Determine the (x, y) coordinate at the center of the cell enclosing the given text.  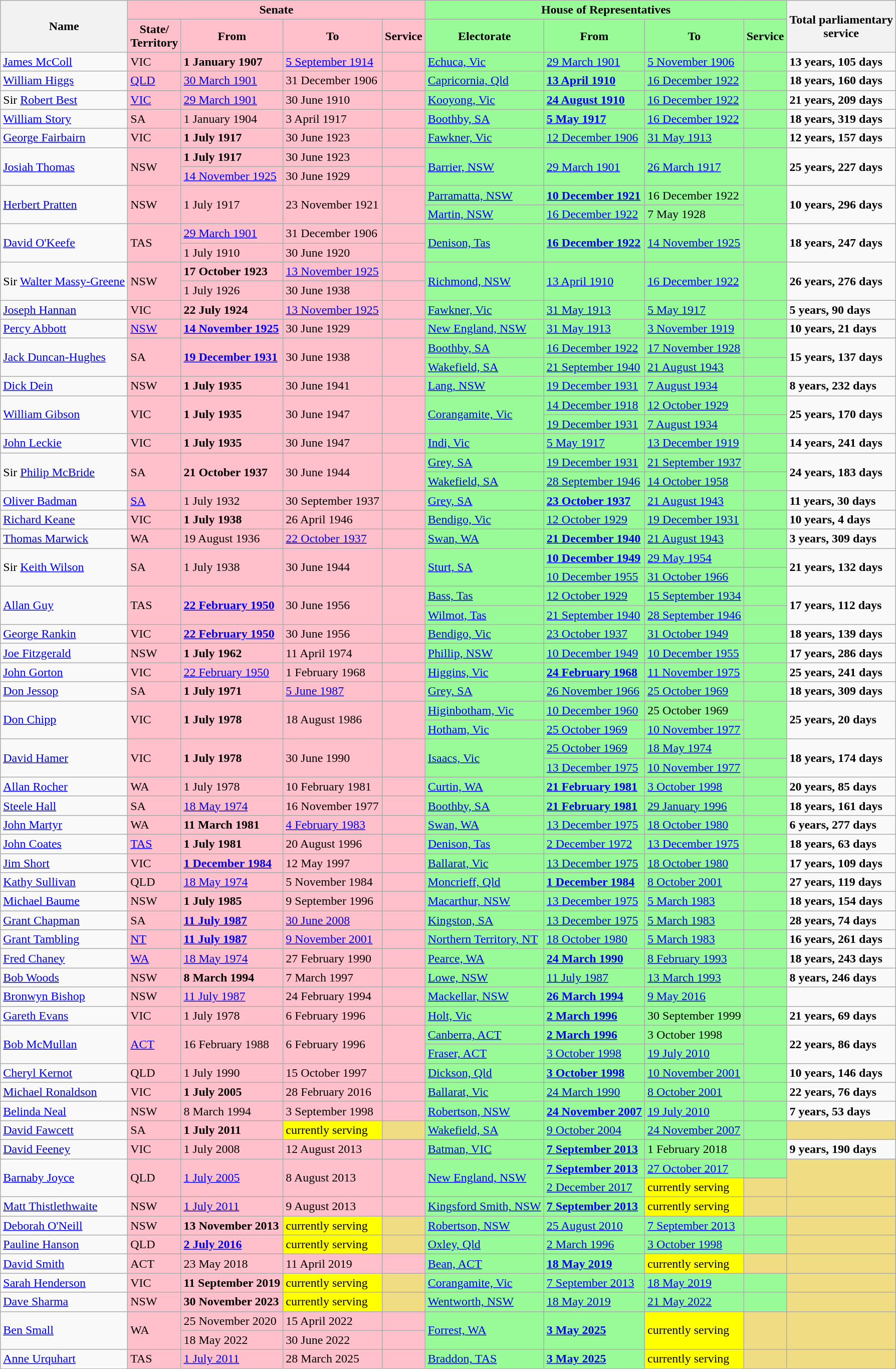
27 years, 119 days (841, 882)
21 December 1940 (594, 538)
23 November 1921 (333, 205)
1 July 2008 (232, 1149)
Bob McMullan (64, 1044)
22 July 1924 (232, 310)
Allan Guy (64, 606)
Gareth Evans (64, 1016)
9 September 1996 (333, 901)
30 June 1910 (333, 100)
18 years, 319 days (841, 119)
Isaacs, Vic (484, 758)
18 years, 243 days (841, 958)
29 January 1996 (695, 806)
25 November 2020 (232, 1321)
7 years, 53 days (841, 1111)
11 November 1975 (695, 672)
21 years, 132 days (841, 567)
13 December 1919 (695, 443)
Grant Chapman (64, 920)
10 February 1981 (333, 787)
17 years, 109 days (841, 863)
NT (154, 939)
State/Territory (154, 36)
13 November 2013 (232, 1226)
30 September 1999 (695, 1016)
Allan Rocher (64, 787)
16 November 1977 (333, 806)
1 July 1990 (232, 1073)
11 years, 30 days (841, 500)
19 August 1936 (232, 538)
Indi, Vic (484, 443)
Mackellar, NSW (484, 997)
1 July 1932 (232, 500)
Sir Walter Massy-Greene (64, 281)
Macarthur, NSW (484, 901)
12 December 1906 (594, 138)
17 November 1928 (695, 348)
Grant Tambling (64, 939)
Braddon, TAS (484, 1359)
Richmond, NSW (484, 281)
1 July 1910 (232, 252)
27 February 1990 (333, 958)
Batman, VIC (484, 1149)
30 March 1901 (232, 81)
Fraser, ACT (484, 1054)
22 October 1937 (333, 538)
Thomas Marwick (64, 538)
24 years, 183 days (841, 472)
Holt, Vic (484, 1016)
Dick Dein (64, 386)
26 years, 276 days (841, 281)
Deborah O'Neill (64, 1226)
9 August 2013 (333, 1207)
30 June 1920 (333, 252)
13 March 1993 (695, 977)
Echuca, Vic (484, 62)
18 May 2022 (232, 1340)
5 September 1914 (333, 62)
Total parliamentary service (841, 26)
Jim Short (64, 863)
12 August 2013 (333, 1149)
18 years, 174 days (841, 758)
Higgins, Vic (484, 672)
3 November 1919 (695, 329)
Percy Abbott (64, 329)
17 years, 112 days (841, 606)
26 March 1994 (594, 997)
Barrier, NSW (484, 166)
13 years, 105 days (841, 62)
28 March 2025 (333, 1359)
14 years, 241 days (841, 443)
26 March 1917 (695, 166)
10 years, 21 days (841, 329)
10 years, 4 days (841, 519)
11 September 2019 (232, 1283)
George Rankin (64, 634)
2 December 2017 (594, 1188)
Kooyong, Vic (484, 100)
David Fawcett (64, 1130)
Joe Fitzgerald (64, 653)
10 years, 146 days (841, 1073)
David Smith (64, 1264)
Richard Keane (64, 519)
15 April 2022 (333, 1321)
30 September 1937 (333, 500)
30 June 2022 (333, 1340)
William Story (64, 119)
Jack Duncan-Hughes (64, 357)
James McColl (64, 62)
9 May 2016 (695, 997)
21 October 1937 (232, 472)
23 May 2018 (232, 1264)
18 August 1986 (333, 720)
10 December 1960 (594, 710)
26 November 1966 (594, 691)
David Hamer (64, 758)
5 years, 90 days (841, 310)
House of Representatives (606, 10)
Oliver Badman (64, 500)
Lang, NSW (484, 386)
Sarah Henderson (64, 1283)
8 years, 246 days (841, 977)
18 years, 154 days (841, 901)
18 years, 161 days (841, 806)
2 July 2016 (232, 1245)
John Leckie (64, 443)
Northern Territory, NT (484, 939)
21 September 1937 (695, 462)
3 September 1998 (333, 1111)
18 years, 309 days (841, 691)
Bronwyn Bishop (64, 997)
3 April 1917 (333, 119)
6 years, 277 days (841, 825)
Phillip, NSW (484, 653)
Dave Sharma (64, 1302)
18 years, 247 days (841, 243)
1 July 1981 (232, 844)
Anne Urquhart (64, 1359)
1 February 2018 (695, 1149)
Hotham, Vic (484, 729)
18 years, 160 days (841, 81)
21 May 2022 (695, 1302)
10 December 1921 (594, 195)
Herbert Pratten (64, 205)
David Feeney (64, 1149)
Cheryl Kernot (64, 1073)
Dickson, Qld (484, 1073)
22 years, 76 days (841, 1092)
18 years, 63 days (841, 844)
24 February 1968 (594, 672)
15 October 1997 (333, 1073)
30 November 2023 (232, 1302)
2 December 1972 (594, 844)
3 years, 309 days (841, 538)
Fred Chaney (64, 958)
9 October 2004 (594, 1130)
30 June 1990 (333, 758)
Sir Keith Wilson (64, 567)
Steele Hall (64, 806)
Barnaby Joyce (64, 1178)
1 January 1907 (232, 62)
Belinda Neal (64, 1111)
10 years, 296 days (841, 205)
Parramatta, NSW (484, 195)
Capricornia, Qld (484, 81)
William Gibson (64, 415)
17 October 1923 (232, 272)
Curtin, WA (484, 787)
10 November 2001 (695, 1073)
Sir Philip McBride (64, 472)
Michael Baume (64, 901)
Josiah Thomas (64, 166)
14 December 1918 (594, 405)
Bean, ACT (484, 1264)
25 August 2010 (594, 1226)
16 February 1988 (232, 1044)
David O'Keefe (64, 243)
Don Chipp (64, 720)
1 January 1904 (232, 119)
Pearce, WA (484, 958)
11 March 1981 (232, 825)
11 April 2019 (333, 1264)
12 May 1997 (333, 863)
21 years, 209 days (841, 100)
Matt Thistlethwaite (64, 1207)
1 February 1968 (333, 672)
4 February 1983 (333, 825)
7 May 1928 (695, 214)
Kathy Sullivan (64, 882)
Higinbotham, Vic (484, 710)
Ben Small (64, 1330)
Don Jessop (64, 691)
31 October 1966 (695, 577)
5 June 1987 (333, 691)
John Martyr (64, 825)
Sir Robert Best (64, 100)
Canberra, ACT (484, 1035)
1 July 1926 (232, 291)
25 years, 20 days (841, 720)
Sturt, SA (484, 567)
28 years, 74 days (841, 920)
27 October 2017 (695, 1168)
7 March 1997 (333, 977)
25 years, 227 days (841, 166)
24 August 1910 (594, 100)
Forrest, WA (484, 1330)
20 August 1996 (333, 844)
Electorate (484, 36)
Oxley, Qld (484, 1245)
9 November 2001 (333, 939)
1 July 1985 (232, 901)
Senate (277, 10)
John Gorton (64, 672)
21 years, 69 days (841, 1016)
5 November 1906 (695, 62)
12 years, 157 days (841, 138)
20 years, 85 days (841, 787)
22 years, 86 days (841, 1044)
30 June 2008 (333, 920)
26 April 1946 (333, 519)
25 years, 241 days (841, 672)
8 February 1993 (695, 958)
Bass, Tas (484, 596)
16 years, 261 days (841, 939)
9 years, 190 days (841, 1149)
George Fairbairn (64, 138)
30 June 1941 (333, 386)
Wilmot, Tas (484, 615)
John Coates (64, 844)
Michael Ronaldson (64, 1092)
Joseph Hannan (64, 310)
Lowe, NSW (484, 977)
31 October 1949 (695, 634)
Pauline Hanson (64, 1245)
24 February 1994 (333, 997)
25 years, 170 days (841, 415)
17 years, 286 days (841, 653)
1 July 1962 (232, 653)
1 July 1971 (232, 691)
8 August 2013 (333, 1178)
William Higgs (64, 81)
11 April 1974 (333, 653)
15 September 1934 (695, 596)
5 November 1984 (333, 882)
8 years, 232 days (841, 386)
Kingsford Smith, NSW (484, 1207)
28 February 2016 (333, 1092)
14 October 1958 (695, 481)
15 years, 137 days (841, 357)
Moncrieff, Qld (484, 882)
Wentworth, NSW (484, 1302)
29 May 1954 (695, 558)
Bob Woods (64, 977)
18 years, 139 days (841, 634)
Kingston, SA (484, 920)
Name (64, 26)
Martin, NSW (484, 214)
